Extract the (x, y) coordinate from the center of the cell holding the provided text.  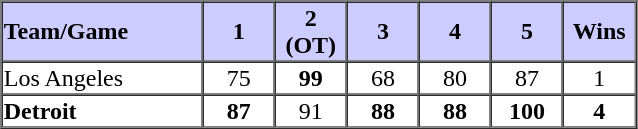
Team/Game (102, 32)
5 (527, 32)
2 (OT) (311, 32)
Detroit (102, 110)
91 (311, 110)
100 (527, 110)
75 (239, 78)
99 (311, 78)
68 (383, 78)
80 (455, 78)
Wins (599, 32)
Los Angeles (102, 78)
3 (383, 32)
